Capture the cell that displays the provided text and extract its [x, y] central coordinate. 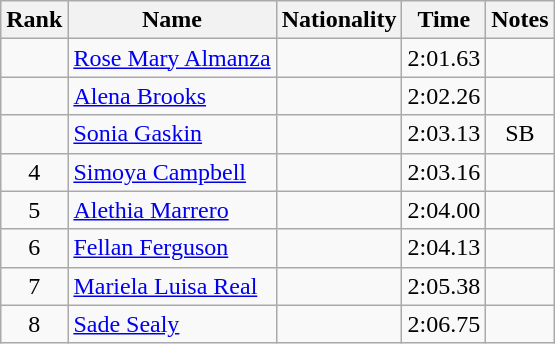
SB [520, 134]
Alena Brooks [172, 96]
6 [34, 248]
Alethia Marrero [172, 210]
2:01.63 [444, 58]
Fellan Ferguson [172, 248]
Sonia Gaskin [172, 134]
Simoya Campbell [172, 172]
4 [34, 172]
2:05.38 [444, 286]
Nationality [339, 20]
2:04.00 [444, 210]
Sade Sealy [172, 324]
Rank [34, 20]
Rose Mary Almanza [172, 58]
7 [34, 286]
Time [444, 20]
8 [34, 324]
2:02.26 [444, 96]
2:04.13 [444, 248]
Name [172, 20]
5 [34, 210]
Mariela Luisa Real [172, 286]
2:03.16 [444, 172]
2:03.13 [444, 134]
Notes [520, 20]
2:06.75 [444, 324]
